Scan for the cell matching the given text and deliver its (X, Y) coordinate at center. 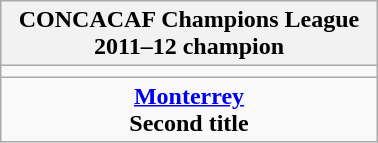
CONCACAF Champions League2011–12 champion (189, 34)
MonterreySecond title (189, 110)
